Find where the given text appears and provide that cell's center as (X, Y) coordinate. 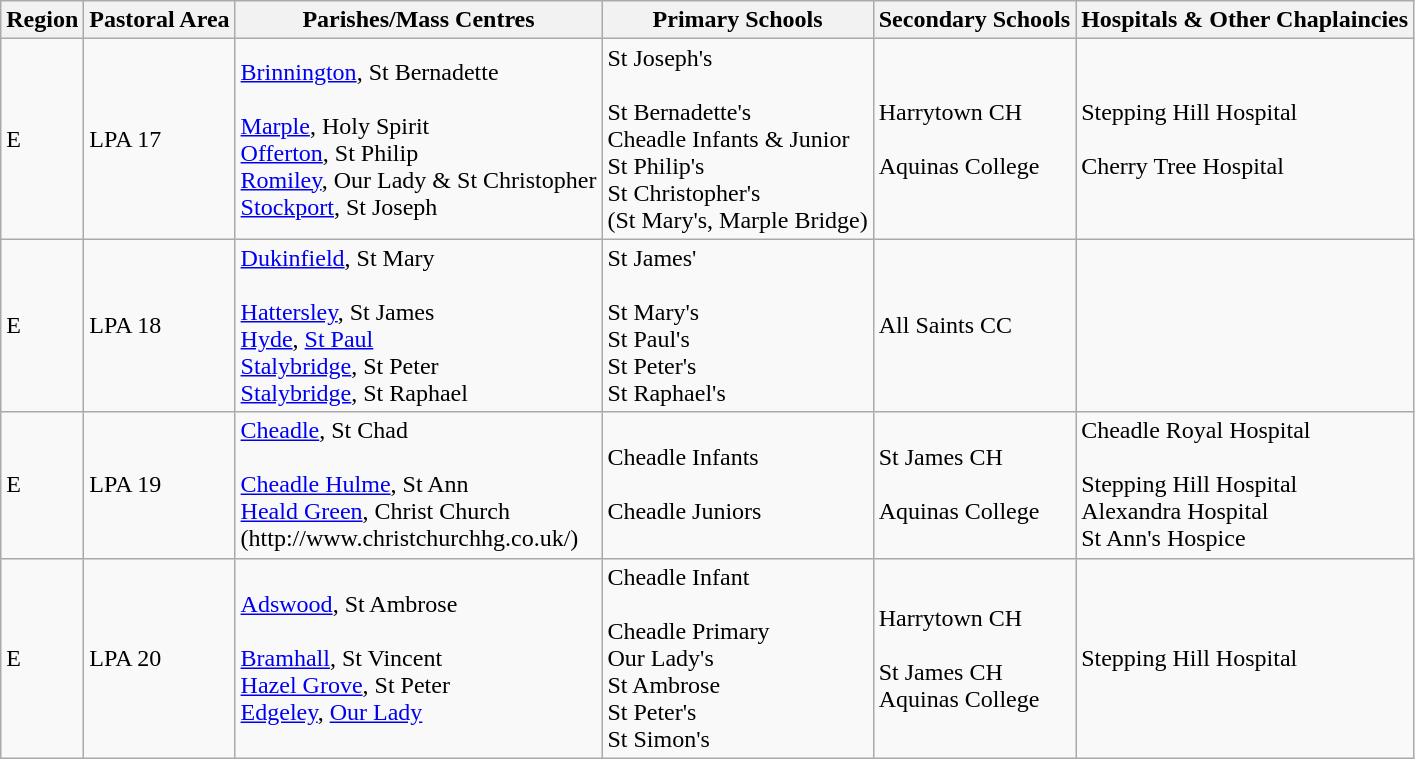
LPA 19 (160, 485)
Pastoral Area (160, 20)
Brinnington, St Bernadette Marple, Holy Spirit Offerton, St Philip Romiley, Our Lady & St Christopher Stockport, St Joseph (418, 139)
Dukinfield, St Mary Hattersley, St James Hyde, St Paul Stalybridge, St Peter Stalybridge, St Raphael (418, 326)
Cheadle Infants Cheadle Juniors (738, 485)
Cheadle Royal Hospital Stepping Hill Hospital Alexandra Hospital St Ann's Hospice (1245, 485)
Region (42, 20)
St James CH Aquinas College (974, 485)
Harrytown CH St James CH Aquinas College (974, 658)
Secondary Schools (974, 20)
St Joseph'sSt Bernadette's Cheadle Infants & Junior St Philip's St Christopher's (St Mary's, Marple Bridge) (738, 139)
Adswood, St AmbroseBramhall, St Vincent Hazel Grove, St Peter Edgeley, Our Lady (418, 658)
Stepping Hill Hospital Cherry Tree Hospital (1245, 139)
LPA 18 (160, 326)
Cheadle, St Chad Cheadle Hulme, St Ann Heald Green, Christ Church (http://www.christchurchhg.co.uk/) (418, 485)
St James' St Mary's St Paul's St Peter's St Raphael's (738, 326)
Primary Schools (738, 20)
Cheadle Infant Cheadle Primary Our Lady's St Ambrose St Peter's St Simon's (738, 658)
Harrytown CH Aquinas College (974, 139)
Parishes/Mass Centres (418, 20)
LPA 20 (160, 658)
Hospitals & Other Chaplaincies (1245, 20)
Stepping Hill Hospital (1245, 658)
LPA 17 (160, 139)
All Saints CC (974, 326)
